Detect which cell encompasses the target text, then output its [x, y] center coordinate. 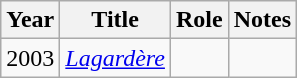
Lagardère [116, 58]
Notes [262, 20]
Title [116, 20]
Year [30, 20]
2003 [30, 58]
Role [199, 20]
